Find where the given text appears and provide that cell's center as (x, y) coordinate. 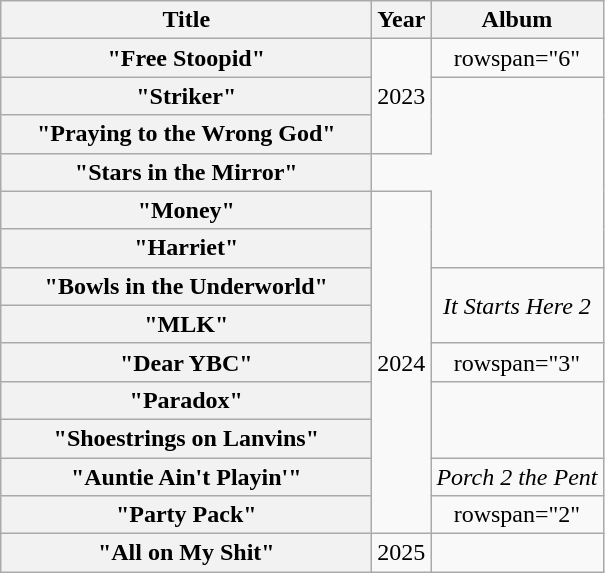
"Auntie Ain't Playin'" (186, 477)
2025 (402, 553)
"Bowls in the Underworld" (186, 286)
"Praying to the Wrong God" (186, 134)
Album (517, 20)
"Party Pack" (186, 515)
"Money" (186, 210)
2023 (402, 96)
It Starts Here 2 (517, 305)
Porch 2 the Pent (517, 477)
rowspan="2" (517, 515)
"Harriet" (186, 248)
"All on My Shit" (186, 553)
"MLK" (186, 324)
Title (186, 20)
"Shoestrings on Lanvins" (186, 438)
"Free Stoopid" (186, 58)
2024 (402, 362)
"Paradox" (186, 400)
"Stars in the Mirror" (186, 172)
Year (402, 20)
rowspan="6" (517, 58)
"Striker" (186, 96)
rowspan="3" (517, 362)
"Dear YBC" (186, 362)
